Find where the given text appears and provide that cell's center as (x, y) coordinate. 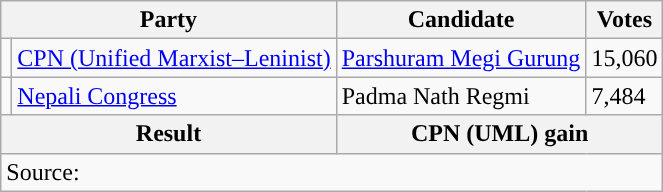
Candidate (461, 20)
Result (168, 134)
Nepali Congress (174, 96)
Source: (332, 172)
Votes (624, 20)
CPN (Unified Marxist–Leninist) (174, 58)
7,484 (624, 96)
CPN (UML) gain (500, 134)
Party (168, 20)
Padma Nath Regmi (461, 96)
15,060 (624, 58)
Parshuram Megi Gurung (461, 58)
